Capture the cell that displays the provided text and extract its (X, Y) central coordinate. 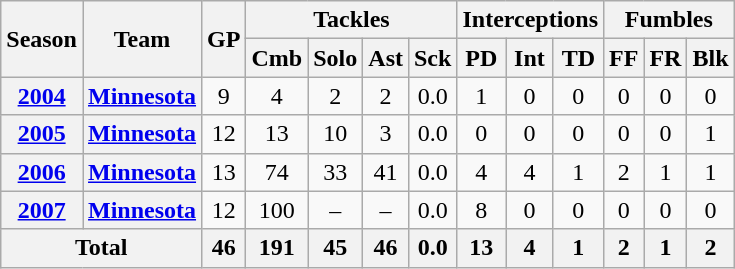
Team (142, 39)
9 (224, 96)
10 (336, 134)
191 (277, 248)
FF (624, 58)
8 (482, 210)
2006 (42, 172)
GP (224, 39)
74 (277, 172)
100 (277, 210)
Season (42, 39)
TD (578, 58)
45 (336, 248)
2004 (42, 96)
Interceptions (530, 20)
Fumbles (670, 20)
Int (530, 58)
33 (336, 172)
Ast (386, 58)
FR (666, 58)
41 (386, 172)
Solo (336, 58)
3 (386, 134)
2007 (42, 210)
Tackles (352, 20)
Sck (432, 58)
PD (482, 58)
Total (102, 248)
2005 (42, 134)
Blk (710, 58)
Cmb (277, 58)
